Search for the cell housing the specified text and yield its (x, y) center coordinate. 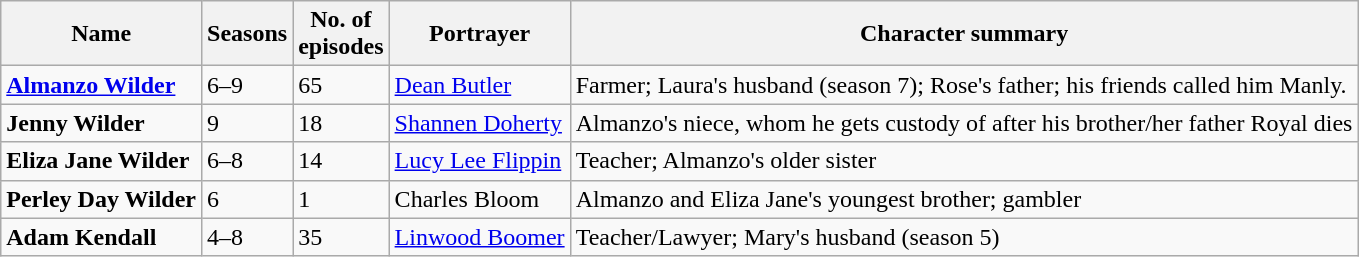
6–8 (248, 161)
Teacher/Lawyer; Mary's husband (season 5) (964, 237)
Adam Kendall (102, 237)
Almanzo and Eliza Jane's youngest brother; gambler (964, 199)
Almanzo's niece, whom he gets custody of after his brother/her father Royal dies (964, 123)
Farmer; Laura's husband (season 7); Rose's father; his friends called him Manly. (964, 85)
Perley Day Wilder (102, 199)
Charles Bloom (480, 199)
65 (341, 85)
Dean Butler (480, 85)
Character summary (964, 34)
18 (341, 123)
Portrayer (480, 34)
6–9 (248, 85)
Lucy Lee Flippin (480, 161)
Eliza Jane Wilder (102, 161)
No. ofepisodes (341, 34)
Jenny Wilder (102, 123)
Almanzo Wilder (102, 85)
Teacher; Almanzo's older sister (964, 161)
4–8 (248, 237)
9 (248, 123)
Shannen Doherty (480, 123)
6 (248, 199)
Name (102, 34)
35 (341, 237)
Seasons (248, 34)
14 (341, 161)
Linwood Boomer (480, 237)
1 (341, 199)
